Extract the [X, Y] coordinate from the center of the cell holding the provided text.  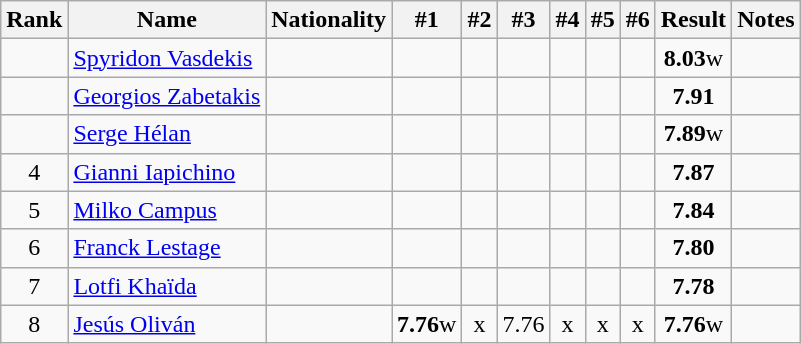
#4 [568, 20]
7.89w [693, 134]
Lotfi Khaïda [167, 286]
Franck Lestage [167, 248]
Milko Campus [167, 210]
Georgios Zabetakis [167, 96]
Name [167, 20]
#1 [427, 20]
Nationality [329, 20]
7.78 [693, 286]
#6 [638, 20]
Notes [766, 20]
6 [34, 248]
8 [34, 324]
Result [693, 20]
7.91 [693, 96]
7 [34, 286]
8.03w [693, 58]
5 [34, 210]
Spyridon Vasdekis [167, 58]
#2 [480, 20]
Serge Hélan [167, 134]
7.87 [693, 172]
Gianni Iapichino [167, 172]
7.76 [524, 324]
#3 [524, 20]
Jesús Oliván [167, 324]
Rank [34, 20]
7.80 [693, 248]
4 [34, 172]
7.84 [693, 210]
#5 [602, 20]
